Capture the cell that displays the provided text and extract its [X, Y] central coordinate. 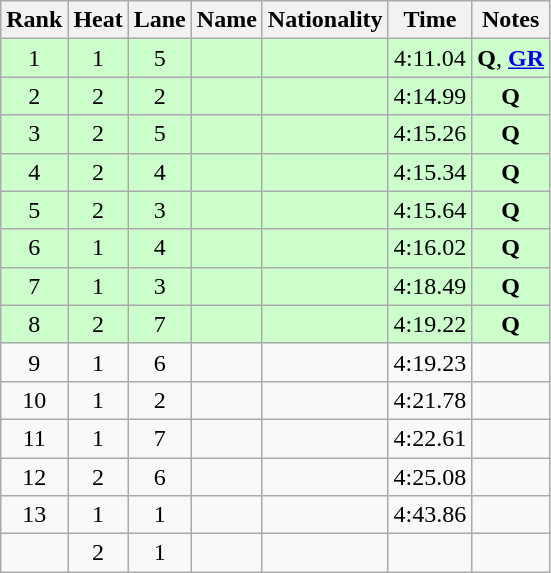
4:43.86 [430, 515]
Name [226, 20]
4:19.22 [430, 324]
Lane [160, 20]
8 [34, 324]
Notes [511, 20]
4:15.26 [430, 134]
4:21.78 [430, 400]
Q, GR [511, 58]
Nationality [325, 20]
13 [34, 515]
4:18.49 [430, 286]
4:19.23 [430, 362]
4:11.04 [430, 58]
11 [34, 438]
4:25.08 [430, 477]
4:14.99 [430, 96]
10 [34, 400]
4:16.02 [430, 248]
Rank [34, 20]
4:15.64 [430, 210]
Time [430, 20]
9 [34, 362]
Heat [98, 20]
12 [34, 477]
4:22.61 [430, 438]
4:15.34 [430, 172]
